Return (x, y) of the center of cell containing provided text 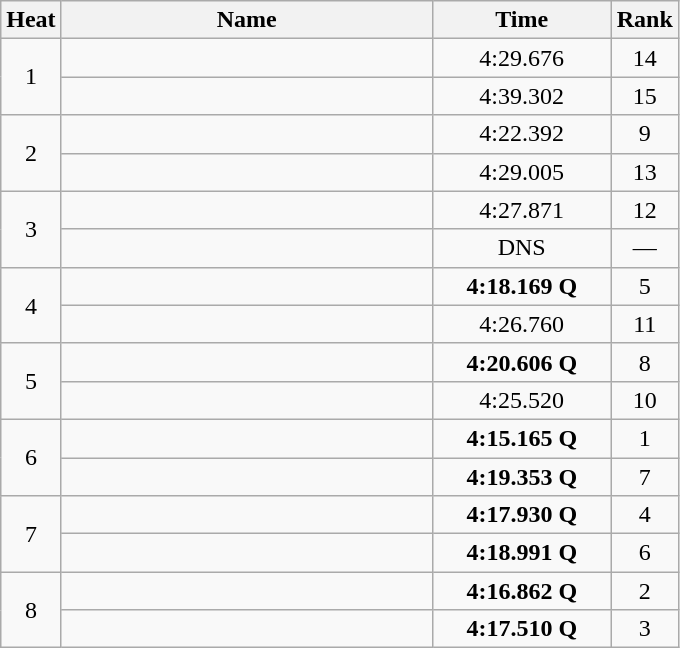
Time (522, 20)
4:29.676 (522, 58)
DNS (522, 248)
4:16.862 Q (522, 591)
Rank (644, 20)
9 (644, 134)
4:17.930 Q (522, 515)
4:18.991 Q (522, 553)
4:19.353 Q (522, 477)
11 (644, 324)
4:25.520 (522, 400)
14 (644, 58)
Name (246, 20)
13 (644, 172)
4:39.302 (522, 96)
4:20.606 Q (522, 362)
4:17.510 Q (522, 629)
4:29.005 (522, 172)
4:27.871 (522, 210)
10 (644, 400)
— (644, 248)
4:18.169 Q (522, 286)
12 (644, 210)
4:22.392 (522, 134)
4:26.760 (522, 324)
4:15.165 Q (522, 438)
Heat (31, 20)
15 (644, 96)
